Find where the given text appears and provide that cell's center as [X, Y] coordinate. 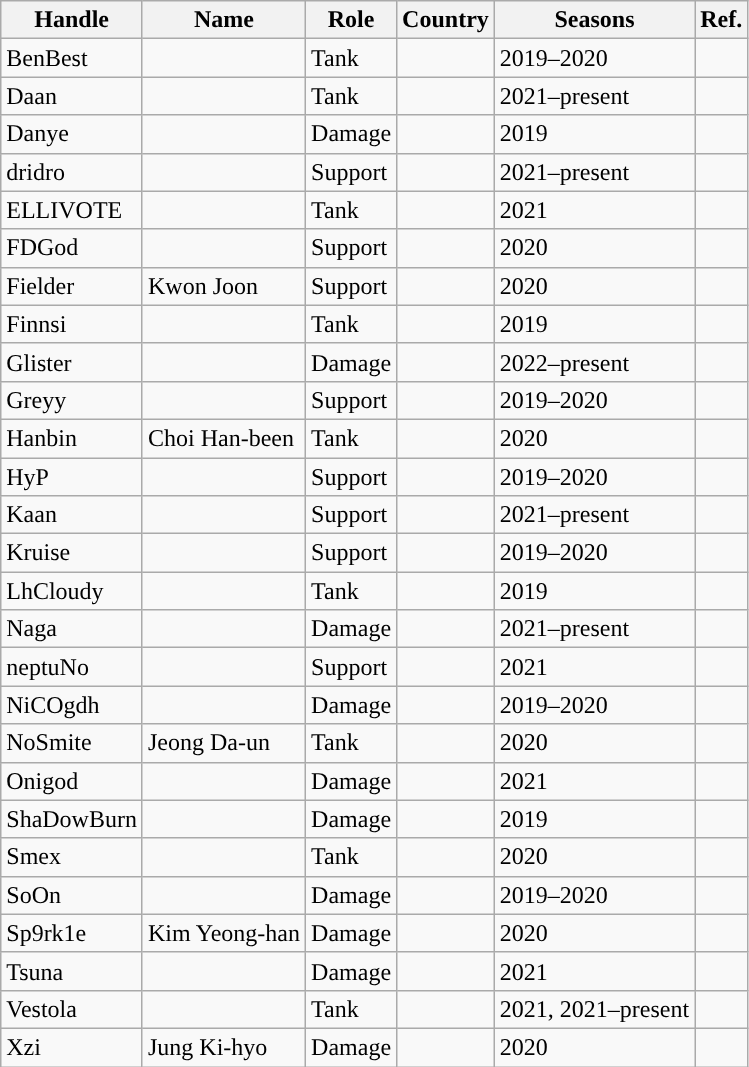
Tsuna [72, 971]
dridro [72, 172]
Sp9rk1e [72, 933]
Role [352, 20]
Smex [72, 857]
Ref. [722, 20]
Xzi [72, 1047]
Kruise [72, 553]
Kwon Joon [224, 286]
Hanbin [72, 438]
Fielder [72, 286]
NoSmite [72, 743]
Kaan [72, 515]
Glister [72, 362]
LhCloudy [72, 591]
2022–present [594, 362]
Vestola [72, 1009]
Kim Yeong-han [224, 933]
BenBest [72, 58]
Daan [72, 96]
Greyy [72, 400]
HyP [72, 477]
Name [224, 20]
Handle [72, 20]
Danye [72, 134]
Finnsi [72, 324]
ShaDowBurn [72, 819]
FDGod [72, 248]
Country [446, 20]
2021, 2021–present [594, 1009]
SoOn [72, 895]
neptuNo [72, 667]
Choi Han-been [224, 438]
Seasons [594, 20]
ELLIVOTE [72, 210]
Naga [72, 629]
Jeong Da-un [224, 743]
Jung Ki-hyo [224, 1047]
NiCOgdh [72, 705]
Onigod [72, 781]
